Find where the given text appears and provide that cell's center as [x, y] coordinate. 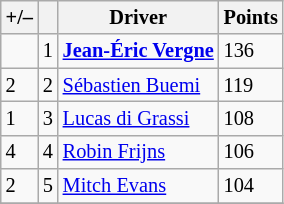
+/– [20, 17]
119 [251, 85]
136 [251, 51]
Robin Frijns [138, 152]
Mitch Evans [138, 186]
106 [251, 152]
3 [48, 118]
Driver [138, 17]
Points [251, 17]
108 [251, 118]
Lucas di Grassi [138, 118]
Jean-Éric Vergne [138, 51]
104 [251, 186]
Sébastien Buemi [138, 85]
5 [48, 186]
